Output the [x, y] coordinate of the center of the cell containing the given text.  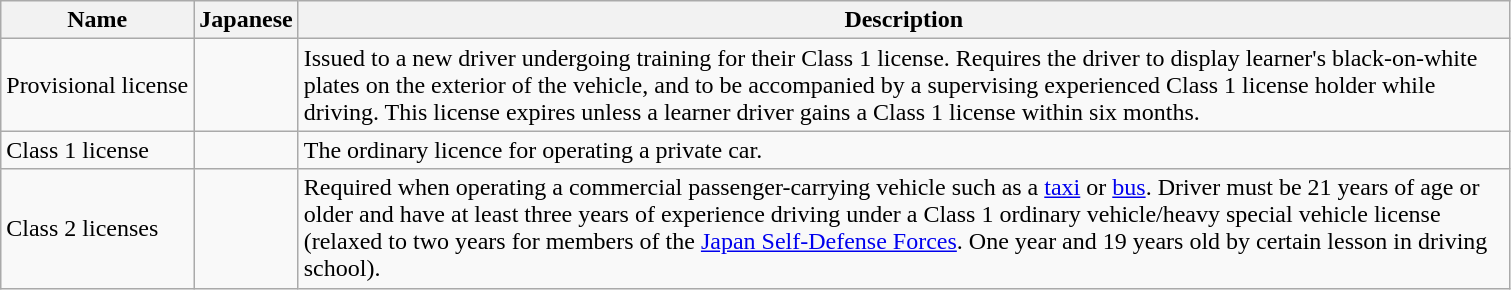
Class 2 licenses [98, 228]
The ordinary licence for operating a private car. [904, 150]
Class 1 license [98, 150]
Provisional license [98, 85]
Name [98, 20]
Description [904, 20]
Japanese [246, 20]
